Detect which cell encompasses the target text, then output its (x, y) center coordinate. 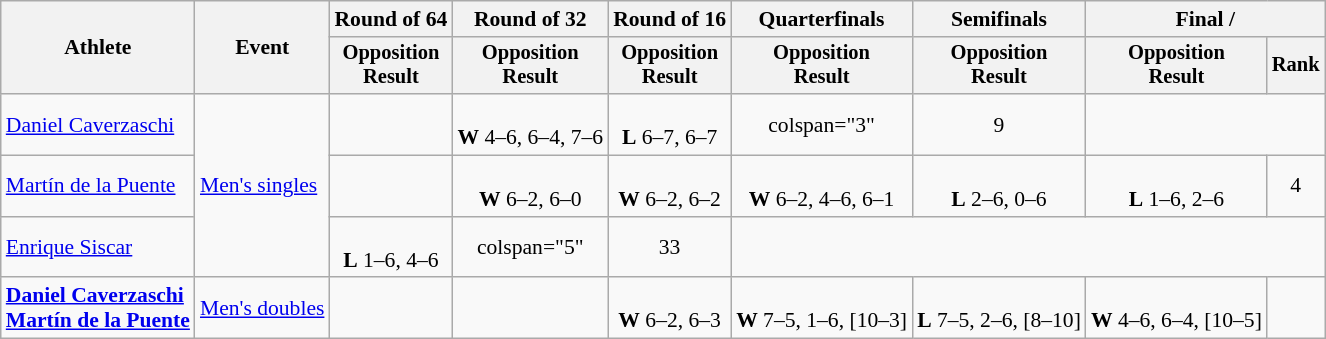
Daniel CaverzaschiMartín de la Puente (98, 308)
Quarterfinals (822, 19)
Rank (1296, 66)
Round of 16 (670, 19)
Athlete (98, 48)
colspan="3" (822, 124)
W 4–6, 6–4, 7–6 (530, 124)
W 7–5, 1–6, [10–3] (822, 308)
L 7–5, 2–6, [8–10] (999, 308)
W 6–2, 6–3 (670, 308)
W 6–2, 6–0 (530, 186)
9 (999, 124)
Enrique Siscar (98, 248)
Round of 64 (390, 19)
W 6–2, 4–6, 6–1 (822, 186)
L 1–6, 4–6 (390, 248)
Event (262, 48)
L 6–7, 6–7 (670, 124)
W 6–2, 6–2 (670, 186)
Daniel Caverzaschi (98, 124)
L 1–6, 2–6 (1176, 186)
Men's singles (262, 186)
W 4–6, 6–4, [10–5] (1176, 308)
Martín de la Puente (98, 186)
Men's doubles (262, 308)
Final / (1206, 19)
L 2–6, 0–6 (999, 186)
colspan="5" (530, 248)
Semifinals (999, 19)
Round of 32 (530, 19)
4 (1296, 186)
33 (670, 248)
